Return (x, y) of the center of cell containing provided text 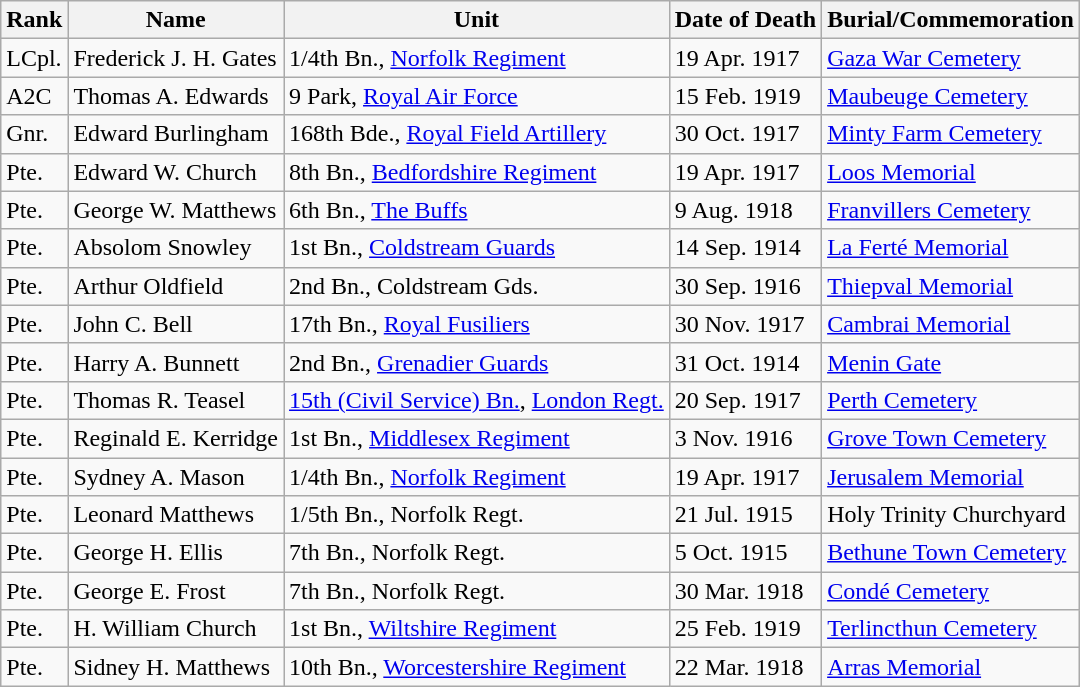
Perth Cemetery (951, 400)
Date of Death (745, 20)
1/5th Bn., Norfolk Regt. (477, 515)
Leonard Matthews (176, 515)
Arthur Oldfield (176, 286)
La Ferté Memorial (951, 248)
2nd Bn., Grenadier Guards (477, 362)
Unit (477, 20)
Edward W. Church (176, 172)
2nd Bn., Coldstream Gds. (477, 286)
22 Mar. 1918 (745, 667)
Gnr. (34, 134)
9 Aug. 1918 (745, 210)
Edward Burlingham (176, 134)
10th Bn., Worcestershire Regiment (477, 667)
Menin Gate (951, 362)
Franvillers Cemetery (951, 210)
21 Jul. 1915 (745, 515)
8th Bn., Bedfordshire Regiment (477, 172)
20 Sep. 1917 (745, 400)
Holy Trinity Churchyard (951, 515)
Maubeuge Cemetery (951, 96)
15th (Civil Service) Bn., London Regt. (477, 400)
168th Bde., Royal Field Artillery (477, 134)
Thiepval Memorial (951, 286)
Reginald E. Kerridge (176, 438)
Minty Farm Cemetery (951, 134)
Jerusalem Memorial (951, 477)
1st Bn., Coldstream Guards (477, 248)
George E. Frost (176, 591)
Absolom Snowley (176, 248)
Thomas A. Edwards (176, 96)
5 Oct. 1915 (745, 553)
30 Mar. 1918 (745, 591)
25 Feb. 1919 (745, 629)
Thomas R. Teasel (176, 400)
Cambrai Memorial (951, 324)
Bethune Town Cemetery (951, 553)
John C. Bell (176, 324)
Name (176, 20)
31 Oct. 1914 (745, 362)
LCpl. (34, 58)
H. William Church (176, 629)
Terlincthun Cemetery (951, 629)
14 Sep. 1914 (745, 248)
9 Park, Royal Air Force (477, 96)
1st Bn., Middlesex Regiment (477, 438)
Rank (34, 20)
30 Oct. 1917 (745, 134)
30 Sep. 1916 (745, 286)
Grove Town Cemetery (951, 438)
George H. Ellis (176, 553)
A2C (34, 96)
17th Bn., Royal Fusiliers (477, 324)
Burial/Commemoration (951, 20)
3 Nov. 1916 (745, 438)
6th Bn., The Buffs (477, 210)
Harry A. Bunnett (176, 362)
Loos Memorial (951, 172)
George W. Matthews (176, 210)
30 Nov. 1917 (745, 324)
Frederick J. H. Gates (176, 58)
Sydney A. Mason (176, 477)
Condé Cemetery (951, 591)
Gaza War Cemetery (951, 58)
Sidney H. Matthews (176, 667)
1st Bn., Wiltshire Regiment (477, 629)
Arras Memorial (951, 667)
15 Feb. 1919 (745, 96)
